Capture the cell that displays the provided text and extract its [x, y] central coordinate. 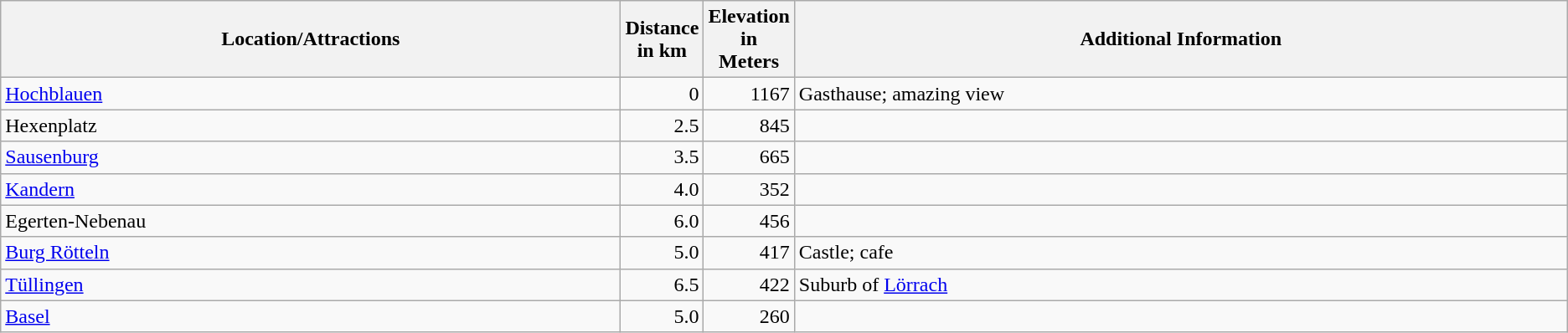
422 [749, 284]
2.5 [662, 126]
260 [749, 316]
4.0 [662, 189]
Tüllingen [311, 284]
Burg Rötteln [311, 253]
352 [749, 189]
Distance in km [662, 39]
417 [749, 253]
Basel [311, 316]
456 [749, 221]
665 [749, 157]
Egerten-Nebenau [311, 221]
6.0 [662, 221]
1167 [749, 94]
845 [749, 126]
Sausenburg [311, 157]
Suburb of Lörrach [1181, 284]
6.5 [662, 284]
Hochblauen [311, 94]
Kandern [311, 189]
Elevation in Meters [749, 39]
0 [662, 94]
Gasthause; amazing view [1181, 94]
3.5 [662, 157]
Additional Information [1181, 39]
Castle; cafe [1181, 253]
Location/Attractions [311, 39]
Hexenplatz [311, 126]
